Find where the given text appears and provide that cell's center as (X, Y) coordinate. 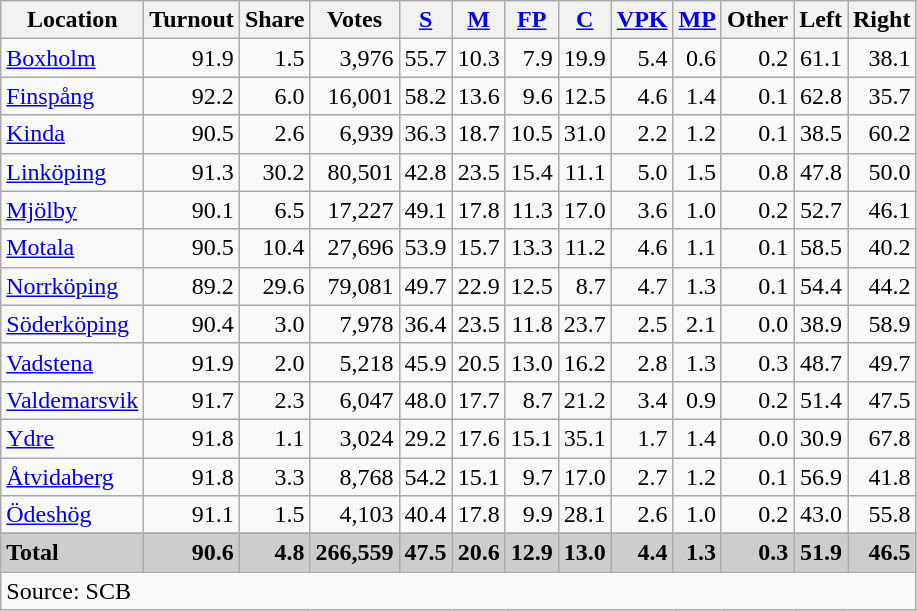
45.9 (426, 362)
1.7 (642, 438)
Votes (354, 20)
58.5 (821, 248)
30.2 (274, 172)
51.4 (821, 400)
30.9 (821, 438)
35.7 (882, 96)
Other (757, 20)
36.4 (426, 324)
3.4 (642, 400)
29.6 (274, 286)
28.1 (584, 515)
Turnout (192, 20)
41.8 (882, 477)
Norrköping (72, 286)
58.2 (426, 96)
40.2 (882, 248)
54.2 (426, 477)
38.1 (882, 58)
43.0 (821, 515)
Vadstena (72, 362)
15.4 (532, 172)
10.3 (478, 58)
91.3 (192, 172)
Kinda (72, 134)
48.0 (426, 400)
89.2 (192, 286)
6.0 (274, 96)
9.7 (532, 477)
3.3 (274, 477)
52.7 (821, 210)
M (478, 20)
7,978 (354, 324)
29.2 (426, 438)
20.5 (478, 362)
6.5 (274, 210)
9.9 (532, 515)
Total (72, 553)
79,081 (354, 286)
4,103 (354, 515)
22.9 (478, 286)
90.6 (192, 553)
5,218 (354, 362)
C (584, 20)
19.9 (584, 58)
20.6 (478, 553)
Share (274, 20)
3,976 (354, 58)
Boxholm (72, 58)
Right (882, 20)
Location (72, 20)
Finspång (72, 96)
Åtvidaberg (72, 477)
11.1 (584, 172)
31.0 (584, 134)
38.5 (821, 134)
11.2 (584, 248)
4.7 (642, 286)
91.1 (192, 515)
46.5 (882, 553)
40.4 (426, 515)
13.3 (532, 248)
58.9 (882, 324)
80,501 (354, 172)
49.1 (426, 210)
51.9 (821, 553)
0.6 (697, 58)
2.3 (274, 400)
VPK (642, 20)
266,559 (354, 553)
5.4 (642, 58)
67.8 (882, 438)
5.0 (642, 172)
16.2 (584, 362)
54.4 (821, 286)
55.7 (426, 58)
38.9 (821, 324)
35.1 (584, 438)
2.2 (642, 134)
42.8 (426, 172)
Left (821, 20)
36.3 (426, 134)
3,024 (354, 438)
90.1 (192, 210)
92.2 (192, 96)
7.9 (532, 58)
17.6 (478, 438)
48.7 (821, 362)
2.7 (642, 477)
3.0 (274, 324)
2.5 (642, 324)
10.5 (532, 134)
Ödeshög (72, 515)
4.4 (642, 553)
44.2 (882, 286)
90.4 (192, 324)
15.7 (478, 248)
Linköping (72, 172)
FP (532, 20)
MP (697, 20)
Source: SCB (458, 591)
47.8 (821, 172)
2.1 (697, 324)
6,939 (354, 134)
61.1 (821, 58)
12.9 (532, 553)
18.7 (478, 134)
9.6 (532, 96)
27,696 (354, 248)
Motala (72, 248)
17,227 (354, 210)
11.8 (532, 324)
53.9 (426, 248)
11.3 (532, 210)
50.0 (882, 172)
46.1 (882, 210)
8,768 (354, 477)
4.8 (274, 553)
Mjölby (72, 210)
60.2 (882, 134)
Valdemarsvik (72, 400)
62.8 (821, 96)
6,047 (354, 400)
17.7 (478, 400)
21.2 (584, 400)
16,001 (354, 96)
0.9 (697, 400)
2.0 (274, 362)
56.9 (821, 477)
55.8 (882, 515)
10.4 (274, 248)
91.7 (192, 400)
23.7 (584, 324)
Söderköping (72, 324)
3.6 (642, 210)
0.8 (757, 172)
Ydre (72, 438)
13.6 (478, 96)
2.8 (642, 362)
S (426, 20)
